Determine the [x, y] coordinate at the center of the cell enclosing the given text.  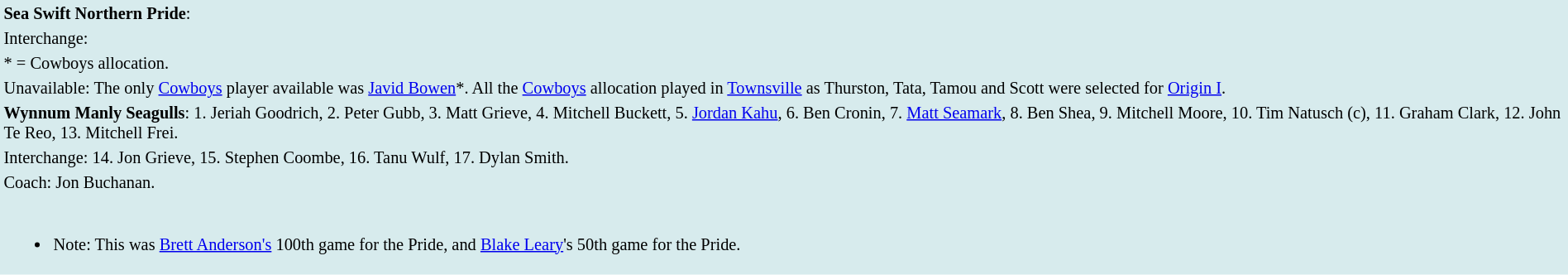
Coach: Jon Buchanan. [784, 182]
Note: This was Brett Anderson's 100th game for the Pride, and Blake Leary's 50th game for the Pride. [784, 234]
Interchange: [784, 38]
* = Cowboys allocation. [784, 63]
Interchange: 14. Jon Grieve, 15. Stephen Coombe, 16. Tanu Wulf, 17. Dylan Smith. [784, 157]
Sea Swift Northern Pride: [784, 13]
